Return [X, Y] of the center of cell containing provided text 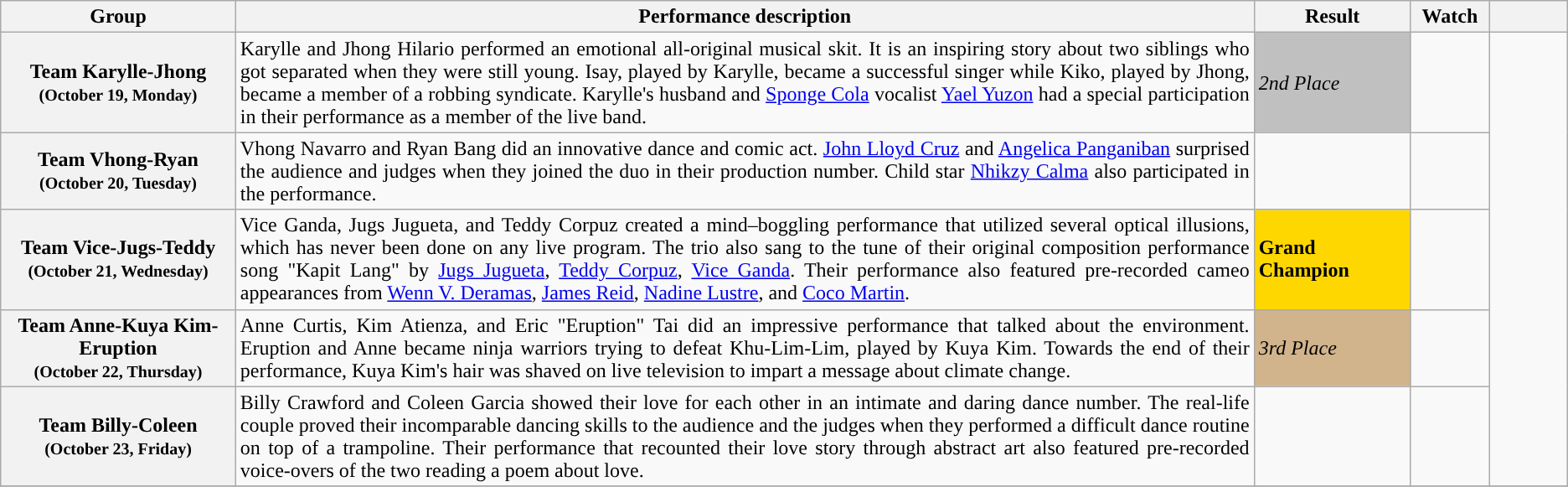
Watch [1450, 17]
Grand Champion [1332, 260]
Team Anne-Kuya Kim-Eruption(October 22, Thursday) [119, 348]
Team Karylle-Jhong(October 19, Monday) [119, 82]
Performance description [745, 17]
Group [119, 17]
Team Vice-Jugs-Teddy(October 21, Wednesday) [119, 260]
2nd Place [1332, 82]
Team Billy-Coleen(October 23, Friday) [119, 436]
Result [1332, 17]
Team Vhong-Ryan(October 20, Tuesday) [119, 171]
3rd Place [1332, 348]
